Determine the [X, Y] coordinate at the center of the cell enclosing the given text.  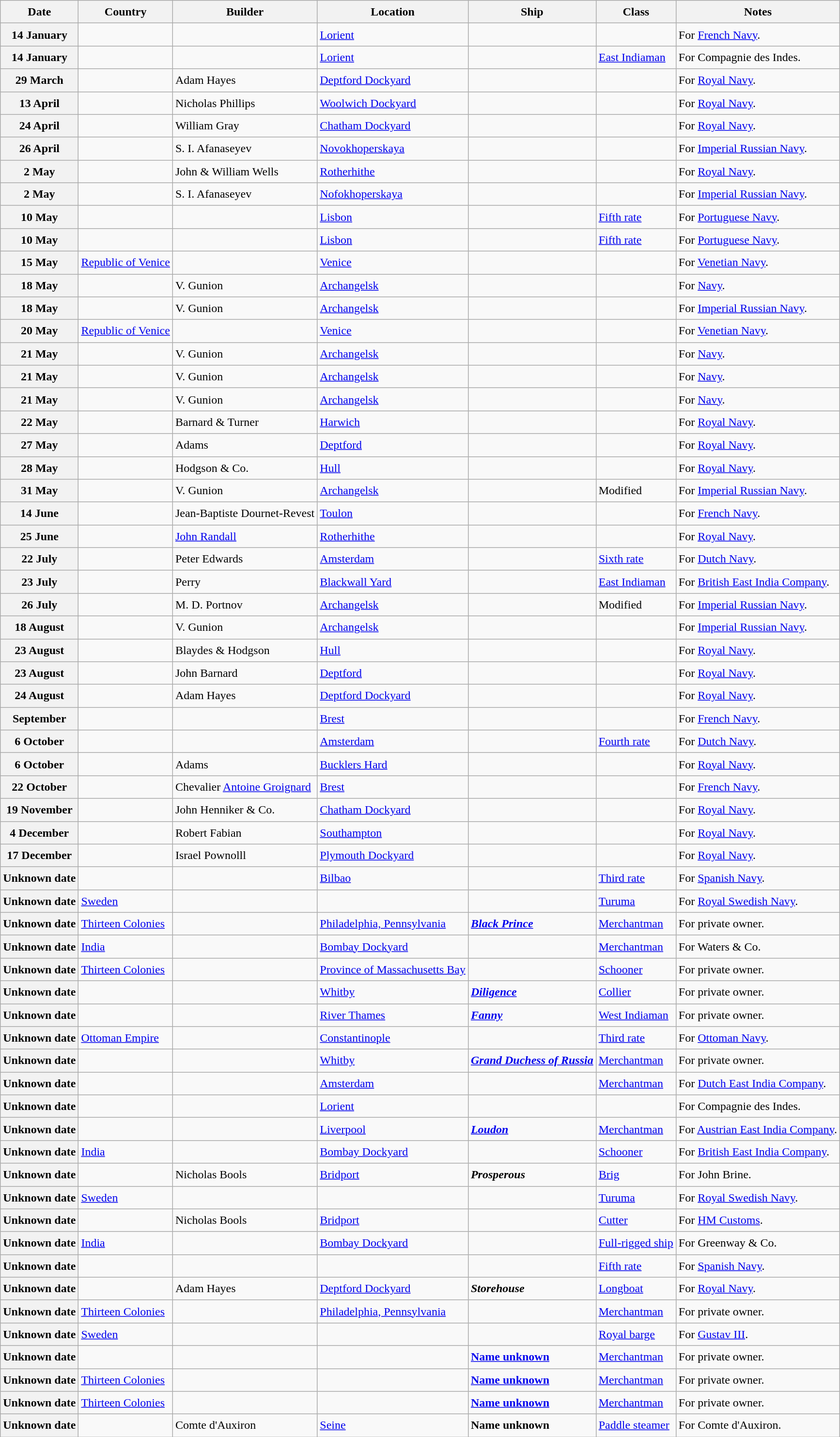
Notes [758, 12]
Fourth rate [636, 741]
Longboat [636, 1289]
Peter Edwards [245, 559]
13 April [40, 103]
24 April [40, 126]
Perry [245, 581]
John Henniker & Co. [245, 810]
Blackwall Yard [393, 581]
M. D. Portnov [245, 605]
4 December [40, 832]
Blaydes & Hodgson [245, 650]
Plymouth Dockyard [393, 856]
Seine [393, 1425]
Novokhoperskaya [393, 148]
Royal barge [636, 1334]
Ship [532, 12]
26 April [40, 148]
Class [636, 12]
For Austrian East India Company. [758, 1129]
Paddle steamer [636, 1425]
Jean-Baptiste Dournet-Revest [245, 514]
Woolwich Dockyard [393, 103]
22 July [40, 559]
31 May [40, 490]
Black Prince [532, 923]
Southampton [393, 832]
Prosperous [532, 1174]
Hodgson & Co. [245, 468]
Location [393, 12]
For Comte d'Auxiron. [758, 1425]
27 May [40, 445]
Sixth rate [636, 559]
Province of Massachusetts Bay [393, 969]
John & William Wells [245, 172]
Israel Pownolll [245, 856]
26 July [40, 605]
Collier [636, 992]
For Greenway & Co. [758, 1243]
22 October [40, 787]
Brig [636, 1174]
Comte d'Auxiron [245, 1425]
Country [126, 12]
Storehouse [532, 1289]
22 May [40, 422]
Bilbao [393, 878]
Robert Fabian [245, 832]
17 December [40, 856]
For John Brine. [758, 1174]
River Thames [393, 1015]
Barnard & Turner [245, 422]
For Waters & Co. [758, 947]
15 May [40, 263]
For Gustav III. [758, 1334]
Bucklers Hard [393, 765]
Harwich [393, 422]
Ottoman Empire [126, 1038]
For Ottoman Navy. [758, 1038]
Date [40, 12]
West Indiaman [636, 1015]
Toulon [393, 514]
Constantinople [393, 1038]
23 July [40, 581]
Chevalier Antoine Groignard [245, 787]
18 August [40, 627]
29 March [40, 80]
For Dutch East India Company. [758, 1083]
Grand Duchess of Russia [532, 1061]
Builder [245, 12]
Fanny [532, 1015]
20 May [40, 331]
Cutter [636, 1220]
24 August [40, 696]
Full-rigged ship [636, 1243]
Diligence [532, 992]
19 November [40, 810]
For HM Customs. [758, 1220]
Loudon [532, 1129]
John Barnard [245, 673]
25 June [40, 536]
Liverpool [393, 1129]
Nicholas Phillips [245, 103]
John Randall [245, 536]
28 May [40, 468]
September [40, 719]
William Gray [245, 126]
14 June [40, 514]
Nofokhoperskaya [393, 194]
